Find where the given text appears and provide that cell's center as [X, Y] coordinate. 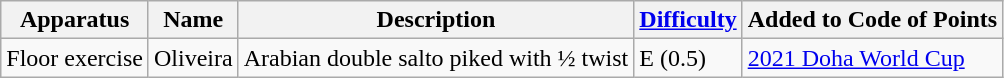
Apparatus [75, 20]
Oliveira [193, 58]
Arabian double salto piked with ½ twist [436, 58]
Floor exercise [75, 58]
Difficulty [688, 20]
E (0.5) [688, 58]
Name [193, 20]
Added to Code of Points [872, 20]
Description [436, 20]
2021 Doha World Cup [872, 58]
